Find where the given text appears and provide that cell's center as [X, Y] coordinate. 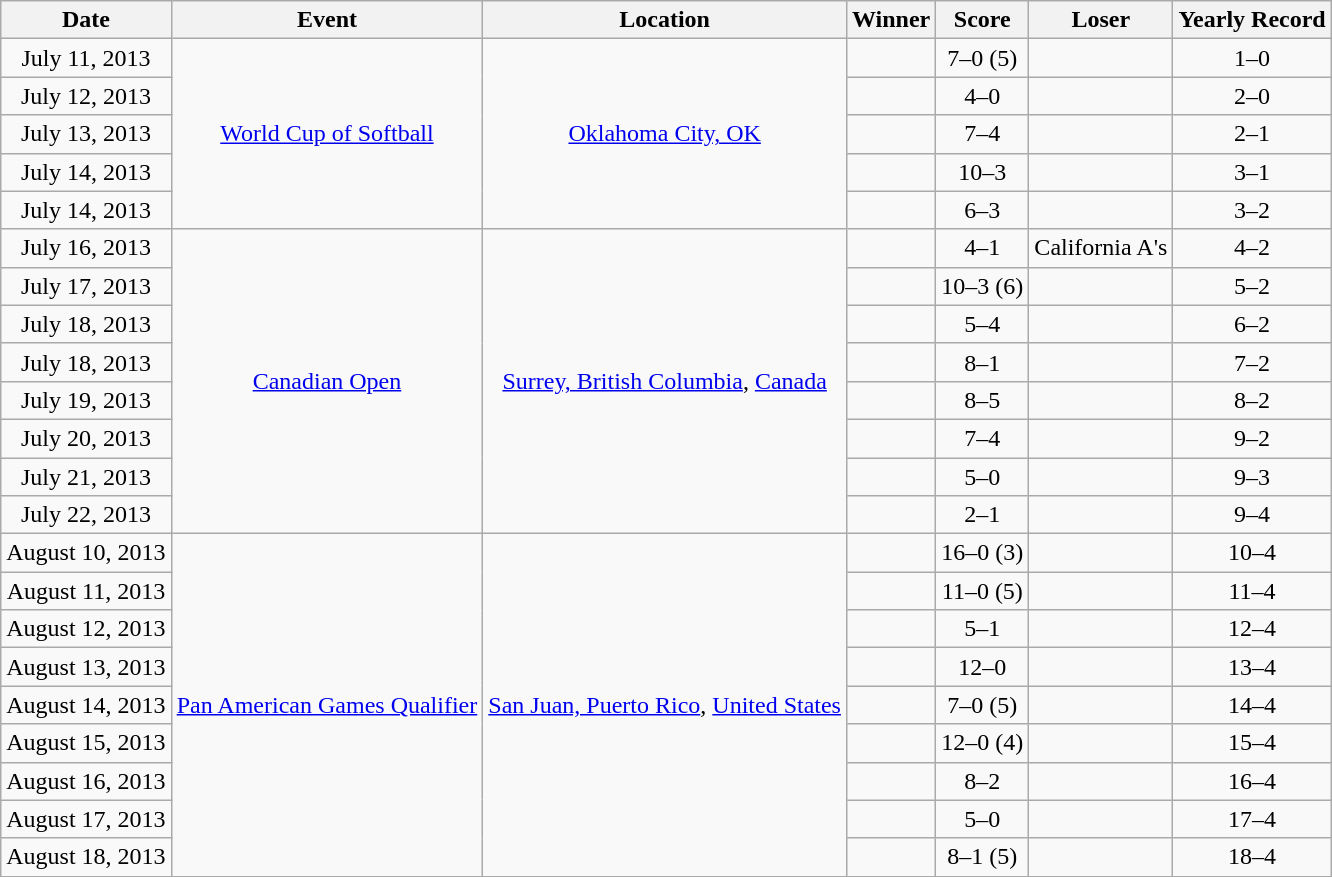
July 19, 2013 [86, 400]
17–4 [1252, 819]
Event [327, 20]
August 14, 2013 [86, 705]
August 15, 2013 [86, 743]
4–2 [1252, 248]
2–0 [1252, 96]
10–3 (6) [982, 286]
5–4 [982, 324]
Winner [890, 20]
August 16, 2013 [86, 781]
6–3 [982, 210]
9–3 [1252, 477]
18–4 [1252, 857]
July 20, 2013 [86, 438]
13–4 [1252, 667]
Location [665, 20]
July 21, 2013 [86, 477]
12–4 [1252, 629]
6–2 [1252, 324]
July 11, 2013 [86, 58]
11–4 [1252, 591]
14–4 [1252, 705]
Surrey, British Columbia, Canada [665, 381]
Score [982, 20]
Oklahoma City, OK [665, 134]
9–2 [1252, 438]
5–1 [982, 629]
10–3 [982, 172]
July 12, 2013 [86, 96]
8–5 [982, 400]
4–1 [982, 248]
August 11, 2013 [86, 591]
16–0 (3) [982, 553]
Yearly Record [1252, 20]
August 18, 2013 [86, 857]
World Cup of Softball [327, 134]
5–2 [1252, 286]
Canadian Open [327, 381]
August 10, 2013 [86, 553]
12–0 (4) [982, 743]
15–4 [1252, 743]
August 12, 2013 [86, 629]
10–4 [1252, 553]
3–2 [1252, 210]
August 13, 2013 [86, 667]
July 16, 2013 [86, 248]
August 17, 2013 [86, 819]
8–1 (5) [982, 857]
12–0 [982, 667]
July 17, 2013 [86, 286]
Loser [1101, 20]
July 13, 2013 [86, 134]
San Juan, Puerto Rico, United States [665, 706]
4–0 [982, 96]
Date [86, 20]
16–4 [1252, 781]
11–0 (5) [982, 591]
9–4 [1252, 515]
California A's [1101, 248]
7–2 [1252, 362]
3–1 [1252, 172]
Pan American Games Qualifier [327, 706]
1–0 [1252, 58]
July 22, 2013 [86, 515]
8–1 [982, 362]
